Return the (X, Y) coordinate for the center point of the cell that contains the specified text.  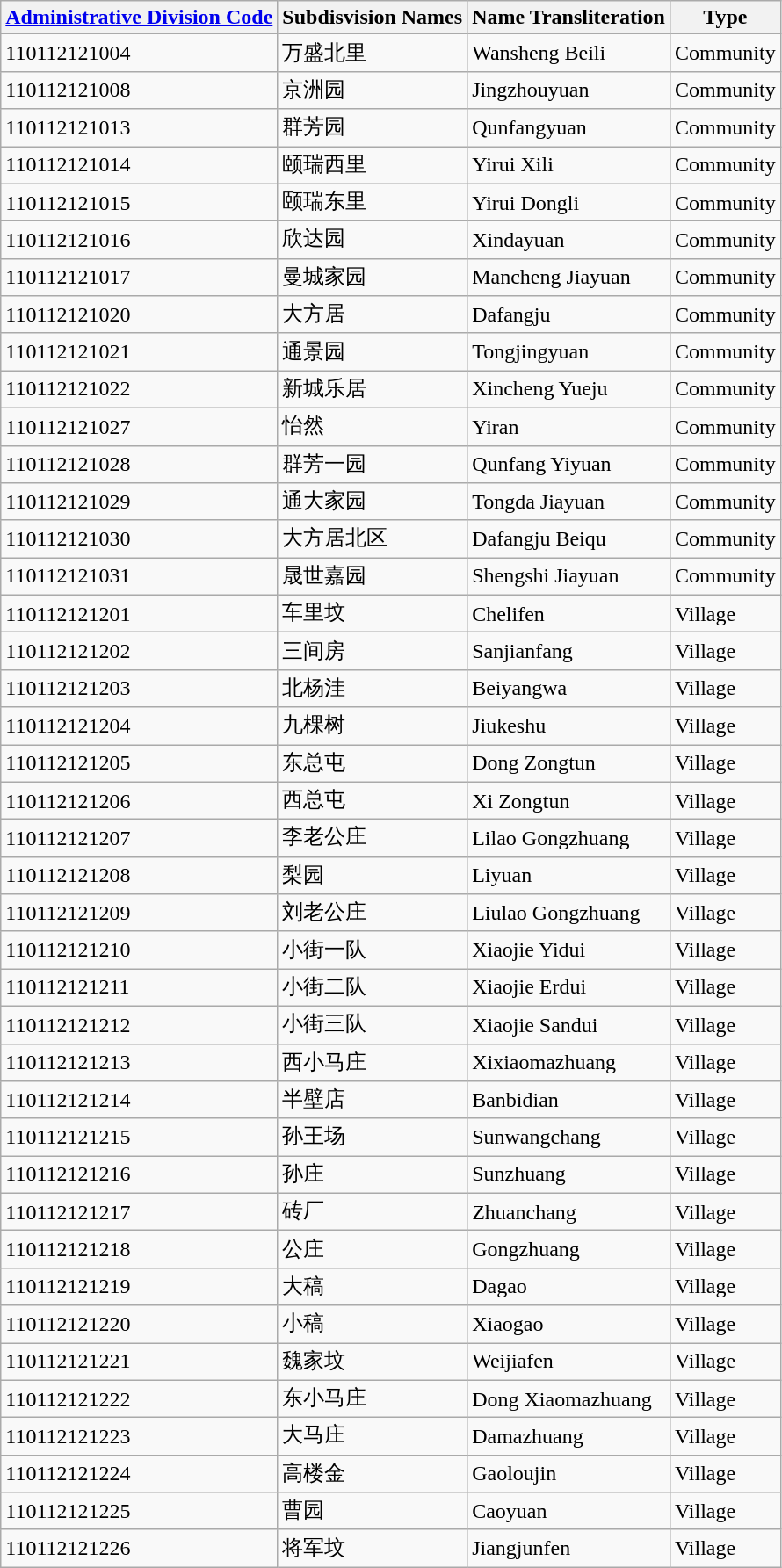
大马庄 (373, 1437)
110112121014 (139, 165)
110112121203 (139, 689)
Sanjianfang (569, 652)
Dafangju (569, 314)
Shengshi Jiayuan (569, 576)
砖厂 (373, 1212)
110112121021 (139, 351)
Jiukeshu (569, 726)
小街二队 (373, 987)
Yiran (569, 427)
110112121213 (139, 1063)
公庄 (373, 1249)
110112121206 (139, 801)
Jingzhouyuan (569, 90)
刘老公庄 (373, 914)
Qunfangyuan (569, 128)
车里坟 (373, 613)
万盛北里 (373, 53)
新城乐居 (373, 390)
Dagao (569, 1286)
110112121223 (139, 1437)
孙王场 (373, 1137)
Yirui Xili (569, 165)
Sunwangchang (569, 1137)
孙庄 (373, 1175)
110112121214 (139, 1100)
Liulao Gongzhuang (569, 914)
Lilao Gongzhuang (569, 838)
Damazhuang (569, 1437)
110112121222 (139, 1398)
Gongzhuang (569, 1249)
110112121226 (139, 1548)
110112121016 (139, 241)
110112121015 (139, 202)
东总屯 (373, 764)
Type (725, 18)
Tongda Jiayuan (569, 502)
110112121030 (139, 539)
110112121220 (139, 1325)
Weijiafen (569, 1362)
110112121212 (139, 1024)
北杨洼 (373, 689)
Xi Zongtun (569, 801)
110112121210 (139, 950)
110112121221 (139, 1362)
九棵树 (373, 726)
110112121219 (139, 1286)
小街三队 (373, 1024)
东小马庄 (373, 1398)
Banbidian (569, 1100)
大方居 (373, 314)
Xindayuan (569, 241)
李老公庄 (373, 838)
Zhuanchang (569, 1212)
通大家园 (373, 502)
西总屯 (373, 801)
Sunzhuang (569, 1175)
Mancheng Jiayuan (569, 278)
Xiaojie Erdui (569, 987)
110112121028 (139, 464)
怡然 (373, 427)
Name Transliteration (569, 18)
晟世嘉园 (373, 576)
高楼金 (373, 1474)
Wansheng Beili (569, 53)
110112121215 (139, 1137)
Xiaojie Yidui (569, 950)
大方居北区 (373, 539)
110112121202 (139, 652)
Xiaojie Sandui (569, 1024)
将军坟 (373, 1548)
颐瑞西里 (373, 165)
Liyuan (569, 875)
Caoyuan (569, 1511)
110112121017 (139, 278)
曼城家园 (373, 278)
110112121211 (139, 987)
110112121205 (139, 764)
110112121209 (139, 914)
110112121031 (139, 576)
通景园 (373, 351)
颐瑞东里 (373, 202)
110112121201 (139, 613)
欣达园 (373, 241)
Jiangjunfen (569, 1548)
京洲园 (373, 90)
110112121208 (139, 875)
Dafangju Beiqu (569, 539)
Beiyangwa (569, 689)
西小马庄 (373, 1063)
Xiaogao (569, 1325)
大稿 (373, 1286)
Xincheng Yueju (569, 390)
110112121027 (139, 427)
110112121224 (139, 1474)
110112121020 (139, 314)
Gaoloujin (569, 1474)
Yirui Dongli (569, 202)
110112121013 (139, 128)
110112121022 (139, 390)
小稿 (373, 1325)
Chelifen (569, 613)
Subdisvision Names (373, 18)
小街一队 (373, 950)
Dong Xiaomazhuang (569, 1398)
Dong Zongtun (569, 764)
Administrative Division Code (139, 18)
110112121207 (139, 838)
110112121218 (139, 1249)
半壁店 (373, 1100)
Tongjingyuan (569, 351)
110112121216 (139, 1175)
魏家坟 (373, 1362)
110112121217 (139, 1212)
110112121225 (139, 1511)
群芳一园 (373, 464)
梨园 (373, 875)
110112121008 (139, 90)
Qunfang Yiyuan (569, 464)
110112121204 (139, 726)
三间房 (373, 652)
110112121004 (139, 53)
110112121029 (139, 502)
曹园 (373, 1511)
群芳园 (373, 128)
Xixiaomazhuang (569, 1063)
